Determine the (X, Y) coordinate at the center of the cell enclosing the given text.  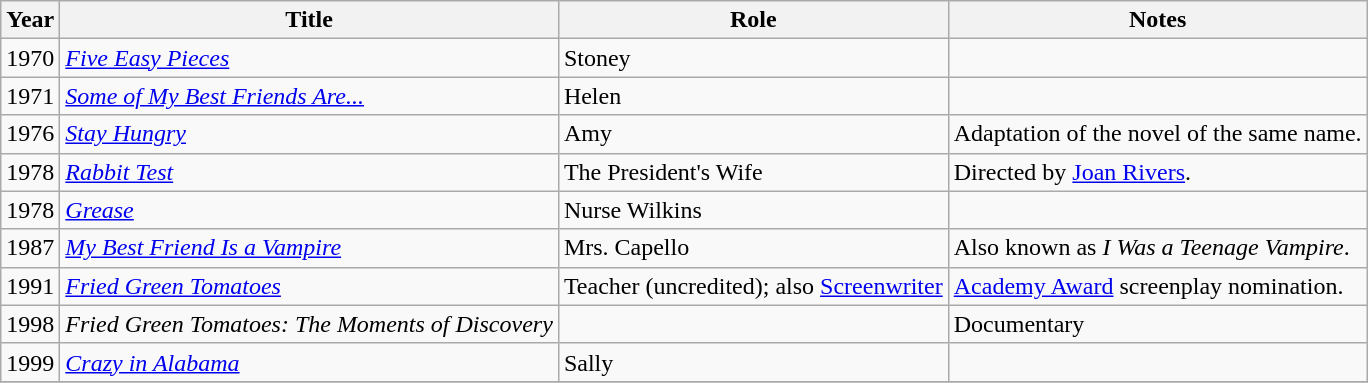
Year (30, 20)
Documentary (1158, 324)
Adaptation of the novel of the same name. (1158, 134)
Mrs. Capello (753, 248)
Stay Hungry (310, 134)
1987 (30, 248)
Title (310, 20)
Crazy in Alabama (310, 362)
Fried Green Tomatoes: The Moments of Discovery (310, 324)
Notes (1158, 20)
Teacher (uncredited); also Screenwriter (753, 286)
My Best Friend Is a Vampire (310, 248)
Helen (753, 96)
1971 (30, 96)
Also known as I Was a Teenage Vampire. (1158, 248)
Stoney (753, 58)
Five Easy Pieces (310, 58)
Sally (753, 362)
Grease (310, 210)
1991 (30, 286)
Directed by Joan Rivers. (1158, 172)
Amy (753, 134)
1998 (30, 324)
Role (753, 20)
Fried Green Tomatoes (310, 286)
1999 (30, 362)
Nurse Wilkins (753, 210)
Rabbit Test (310, 172)
The President's Wife (753, 172)
Academy Award screenplay nomination. (1158, 286)
1970 (30, 58)
1976 (30, 134)
Some of My Best Friends Are... (310, 96)
